From the cell containing the given text, extract its center point as (X, Y) coordinate. 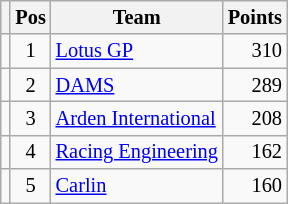
1 (30, 51)
Racing Engineering (137, 152)
Pos (30, 17)
4 (30, 152)
Team (137, 17)
289 (255, 85)
208 (255, 118)
310 (255, 51)
2 (30, 85)
3 (30, 118)
160 (255, 186)
Arden International (137, 118)
Carlin (137, 186)
Points (255, 17)
Lotus GP (137, 51)
5 (30, 186)
DAMS (137, 85)
162 (255, 152)
